Locate the cell with the specified text and output its [x, y] center coordinate. 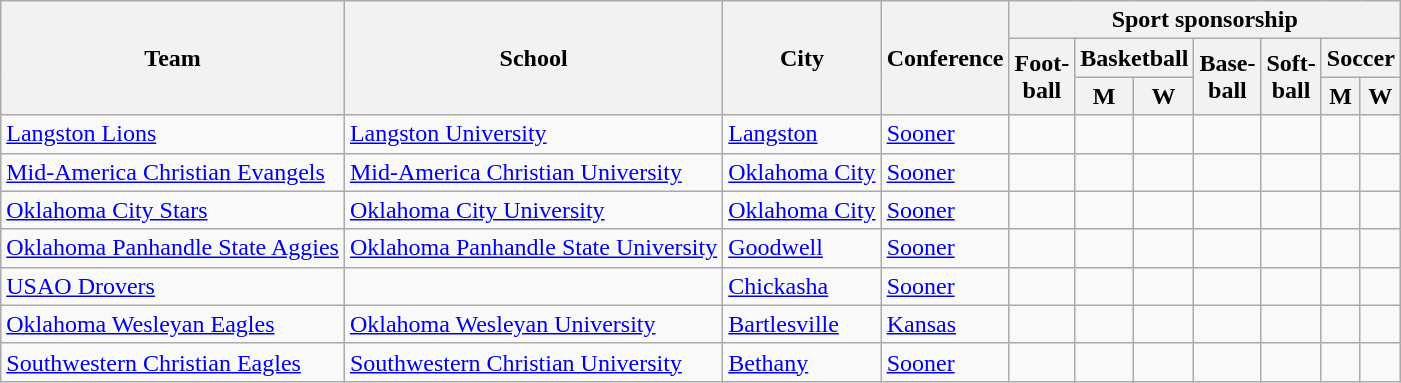
Kansas [945, 324]
Soft-ball [1291, 77]
Base-ball [1228, 77]
Mid-America Christian Evangels [173, 172]
Bethany [802, 362]
Bartlesville [802, 324]
Conference [945, 58]
Mid-America Christian University [533, 172]
Oklahoma City Stars [173, 210]
Langston University [533, 134]
Oklahoma Panhandle State University [533, 248]
City [802, 58]
Oklahoma Wesleyan Eagles [173, 324]
USAO Drovers [173, 286]
Team [173, 58]
Oklahoma Wesleyan University [533, 324]
Sport sponsorship [1204, 20]
Basketball [1134, 58]
Soccer [1360, 58]
Foot-ball [1042, 77]
Langston [802, 134]
Goodwell [802, 248]
School [533, 58]
Langston Lions [173, 134]
Oklahoma Panhandle State Aggies [173, 248]
Southwestern Christian University [533, 362]
Oklahoma City University [533, 210]
Chickasha [802, 286]
Southwestern Christian Eagles [173, 362]
